Provide the [X, Y] coordinate of the cell's center where the given text is located.  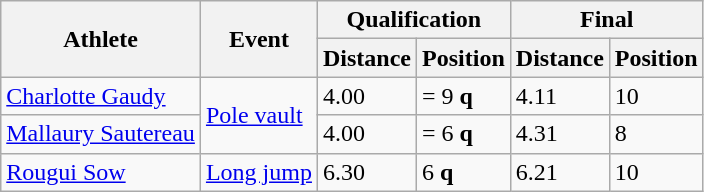
Athlete [101, 39]
8 [656, 134]
Event [258, 39]
6.30 [366, 172]
6.21 [560, 172]
Qualification [414, 20]
4.11 [560, 96]
4.31 [560, 134]
= 9 q [464, 96]
Long jump [258, 172]
6 q [464, 172]
Charlotte Gaudy [101, 96]
= 6 q [464, 134]
Pole vault [258, 115]
Final [606, 20]
Mallaury Sautereau [101, 134]
Rougui Sow [101, 172]
